Identify which cell holds the provided text, then report its [X, Y] central coordinate. 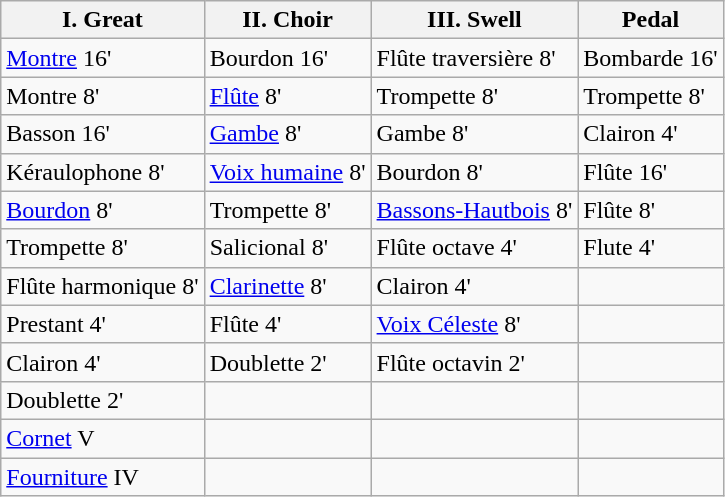
III. Swell [474, 20]
Flûte 4' [288, 324]
II. Choir [288, 20]
Salicional 8' [288, 248]
Cornet V [102, 438]
Prestant 4' [102, 324]
Flûte octavin 2' [474, 362]
Bourdon 16' [288, 58]
Clarinette 8' [288, 286]
Voix humaine 8' [288, 172]
Flûte traversière 8' [474, 58]
Voix Céleste 8' [474, 324]
Flûte 16' [650, 172]
Flûte harmonique 8' [102, 286]
Montre 16' [102, 58]
Pedal [650, 20]
Flute 4' [650, 248]
I. Great [102, 20]
Montre 8' [102, 96]
Flûte octave 4' [474, 248]
Bassons-Hautbois 8' [474, 210]
Basson 16' [102, 134]
Fourniture IV [102, 477]
Bombarde 16' [650, 58]
Kéraulophone 8' [102, 172]
